Extract the [x, y] coordinate from the center of the cell holding the provided text.  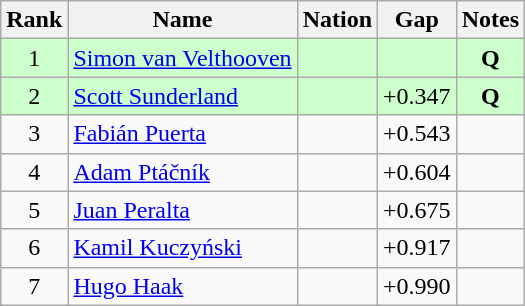
+0.347 [418, 96]
Juan Peralta [182, 210]
Name [182, 20]
Adam Ptáčník [182, 172]
Rank [34, 20]
Scott Sunderland [182, 96]
+0.543 [418, 134]
3 [34, 134]
6 [34, 248]
7 [34, 286]
2 [34, 96]
1 [34, 58]
+0.990 [418, 286]
+0.604 [418, 172]
Notes [490, 20]
Kamil Kuczyński [182, 248]
+0.675 [418, 210]
Fabián Puerta [182, 134]
Simon van Velthooven [182, 58]
Nation [337, 20]
Hugo Haak [182, 286]
5 [34, 210]
+0.917 [418, 248]
4 [34, 172]
Gap [418, 20]
